Search for the cell housing the specified text and yield its [x, y] center coordinate. 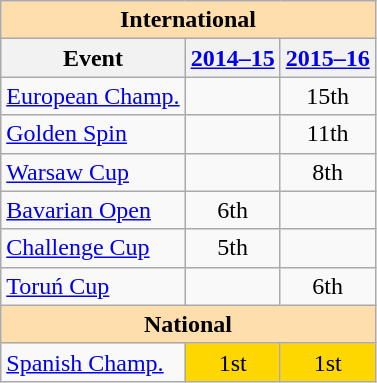
Golden Spin [93, 134]
5th [232, 248]
8th [328, 172]
Spanish Champ. [93, 362]
15th [328, 96]
Challenge Cup [93, 248]
11th [328, 134]
2015–16 [328, 58]
Warsaw Cup [93, 172]
2014–15 [232, 58]
European Champ. [93, 96]
Bavarian Open [93, 210]
National [188, 324]
Toruń Cup [93, 286]
Event [93, 58]
International [188, 20]
